Determine the [X, Y] coordinate at the center of the cell enclosing the given text.  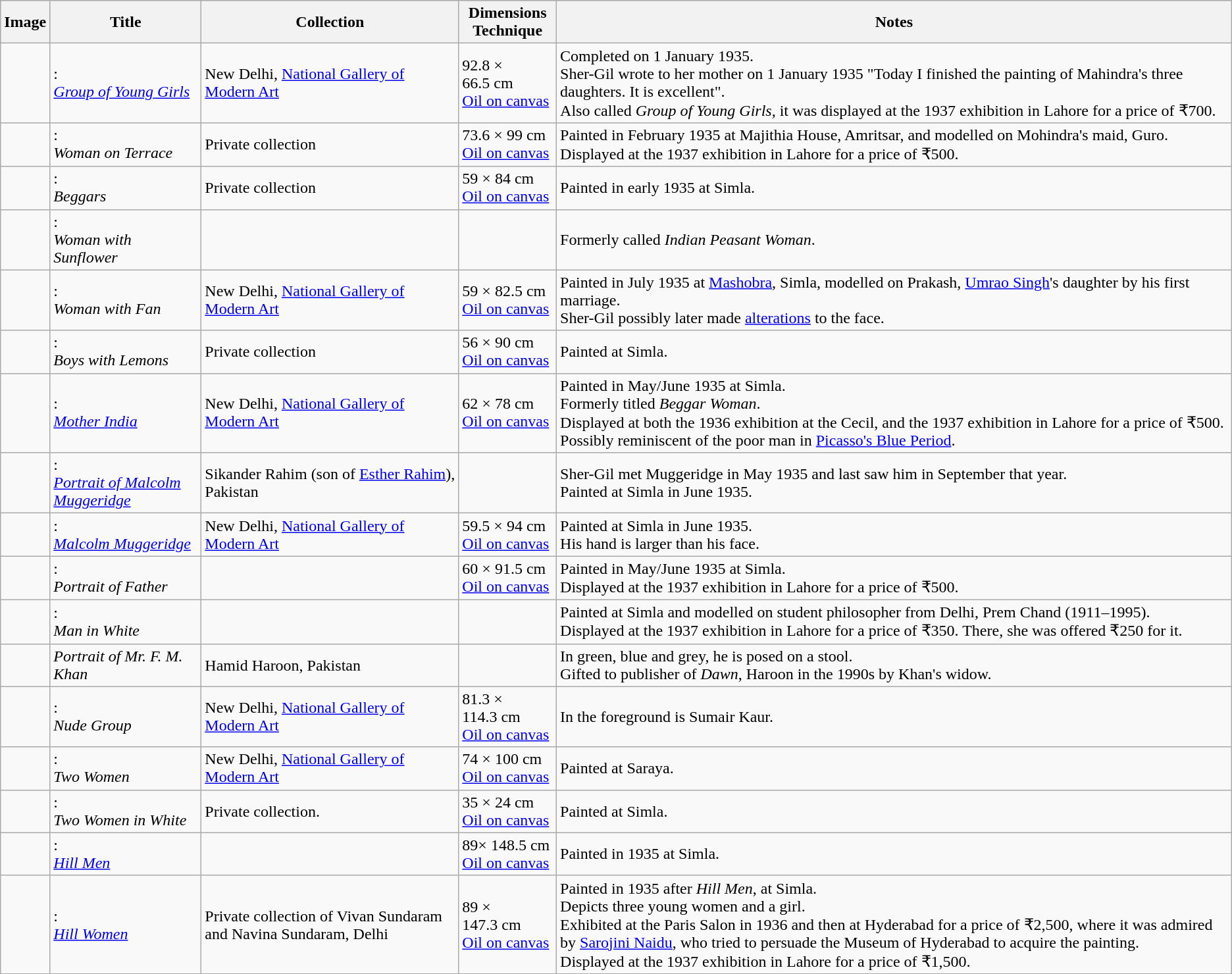
Image [25, 22]
:Woman with Sunflower [126, 240]
Painted at Simla in June 1935.His hand is larger than his face. [894, 534]
Painted in early 1935 at Simla. [894, 188]
:Hill Women [126, 924]
Hamid Haroon, Pakistan [330, 665]
89 × 147.3 cmOil on canvas [508, 924]
Collection [330, 22]
Painted in May/June 1935 at Simla.Displayed at the 1937 exhibition in Lahore for a price of ₹500. [894, 578]
:Woman with Fan [126, 300]
Title [126, 22]
:Portrait of Father [126, 578]
:Mother India [126, 413]
59 × 82.5 cmOil on canvas [508, 300]
:Woman on Terrace [126, 145]
62 × 78 cmOil on canvas [508, 413]
Sher-Gil met Muggeridge in May 1935 and last saw him in September that year.Painted at Simla in June 1935. [894, 483]
Formerly called Indian Peasant Woman. [894, 240]
:Man in White [126, 621]
35 × 24 cmOil on canvas [508, 811]
In the foreground is Sumair Kaur. [894, 717]
Private collection of Vivan Sundaram and Navina Sundaram, Delhi [330, 924]
81.3 × 114.3 cmOil on canvas [508, 717]
59.5 × 94 cmOil on canvas [508, 534]
:Beggars [126, 188]
92.8 × 66.5 cmOil on canvas [508, 83]
59 × 84 cmOil on canvas [508, 188]
Painted at Saraya. [894, 769]
74 × 100 cmOil on canvas [508, 769]
56 × 90 cmOil on canvas [508, 351]
73.6 × 99 cmOil on canvas [508, 145]
Sikander Rahim (son of Esther Rahim), Pakistan [330, 483]
Notes [894, 22]
:Boys with Lemons [126, 351]
89× 148.5 cmOil on canvas [508, 854]
In green, blue and grey, he is posed on a stool.Gifted to publisher of Dawn, Haroon in the 1990s by Khan's widow. [894, 665]
:Portrait of Malcolm Muggeridge [126, 483]
:Nude Group [126, 717]
:Group of Young Girls [126, 83]
:Malcolm Muggeridge [126, 534]
Private collection. [330, 811]
DimensionsTechnique [508, 22]
:Two Women [126, 769]
Portrait of Mr. F. M. Khan [126, 665]
60 × 91.5 cmOil on canvas [508, 578]
:Hill Men [126, 854]
Painted in 1935 at Simla. [894, 854]
:Two Women in White [126, 811]
